From the cell containing the given text, extract its center point as (X, Y) coordinate. 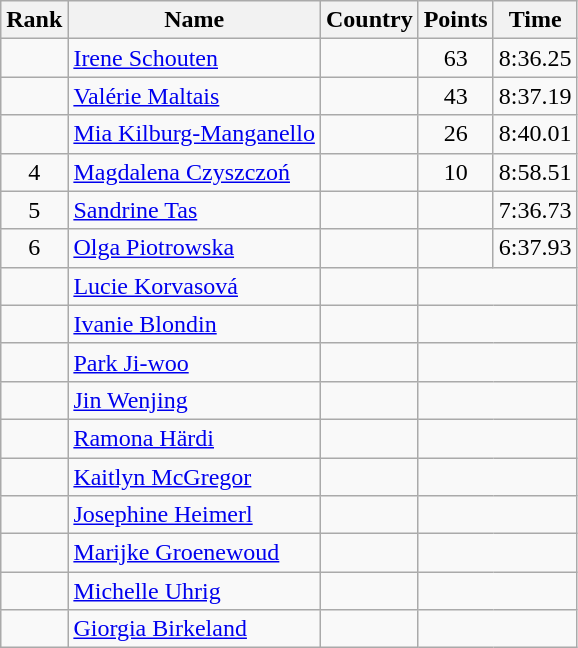
Points (456, 20)
6 (34, 248)
Valérie Maltais (194, 96)
8:36.25 (535, 58)
Giorgia Birkeland (194, 629)
4 (34, 172)
Rank (34, 20)
Time (535, 20)
63 (456, 58)
Name (194, 20)
Irene Schouten (194, 58)
Kaitlyn McGregor (194, 477)
5 (34, 210)
Magdalena Czyszczoń (194, 172)
8:40.01 (535, 134)
Olga Piotrowska (194, 248)
Ivanie Blondin (194, 324)
26 (456, 134)
10 (456, 172)
Ramona Härdi (194, 438)
7:36.73 (535, 210)
8:37.19 (535, 96)
Josephine Heimerl (194, 515)
Sandrine Tas (194, 210)
43 (456, 96)
8:58.51 (535, 172)
Park Ji-woo (194, 362)
Country (369, 20)
Lucie Korvasová (194, 286)
Michelle Uhrig (194, 591)
6:37.93 (535, 248)
Jin Wenjing (194, 400)
Mia Kilburg-Manganello (194, 134)
Marijke Groenewoud (194, 553)
